Pinpoint the cell where the given text exists, returning its [x, y] midpoint coordinate. 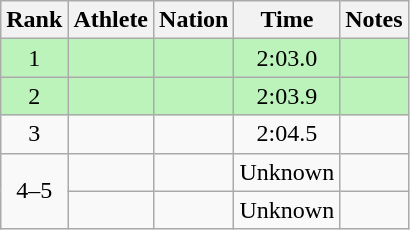
1 [34, 58]
3 [34, 134]
2 [34, 96]
Rank [34, 20]
Notes [374, 20]
2:04.5 [287, 134]
Time [287, 20]
Athlete [111, 20]
Nation [194, 20]
2:03.9 [287, 96]
2:03.0 [287, 58]
4–5 [34, 191]
